Locate the cell with the specified text and output its (x, y) center coordinate. 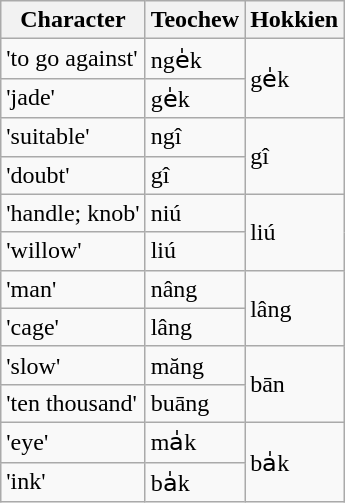
Teochew (195, 20)
'slow' (73, 365)
'jade' (73, 98)
'ink' (73, 482)
buāng (195, 403)
'cage' (73, 327)
'handle; knob' (73, 213)
'eye' (73, 442)
'suitable' (73, 137)
niú (195, 213)
ngî (195, 137)
bān (294, 384)
nge̍k (195, 59)
ma̍k (195, 442)
Hokkien (294, 20)
'to go against' (73, 59)
'doubt' (73, 175)
'man' (73, 289)
'willow' (73, 251)
măng (195, 365)
nâng (195, 289)
'ten thousand' (73, 403)
Character (73, 20)
